Output the (x, y) coordinate of the center of the cell containing the given text.  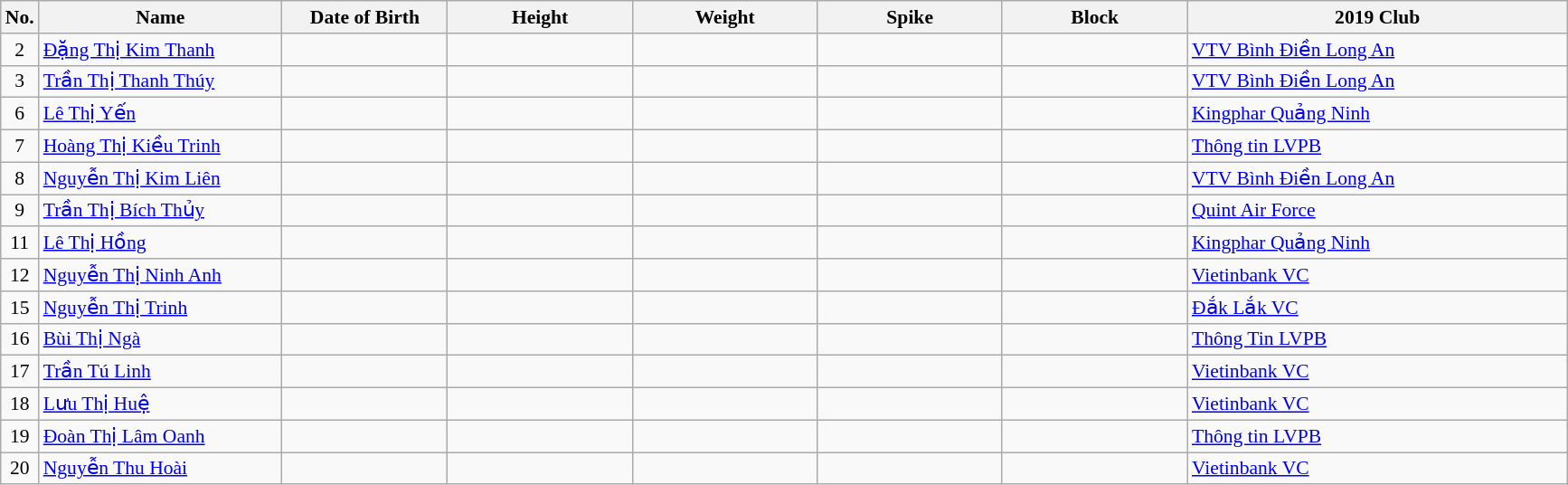
No. (20, 17)
Trần Thị Bích Thủy (161, 211)
8 (20, 178)
Nguyễn Thị Kim Liên (161, 178)
Lưu Thị Huệ (161, 404)
Nguyễn Thu Hoài (161, 469)
Nguyễn Thị Ninh Anh (161, 275)
Đặng Thị Kim Thanh (161, 50)
20 (20, 469)
12 (20, 275)
9 (20, 211)
Bùi Thị Ngà (161, 339)
Đắk Lắk VC (1378, 308)
19 (20, 436)
11 (20, 243)
Trần Tú Linh (161, 372)
2019 Club (1378, 17)
Thông Tin LVPB (1378, 339)
7 (20, 147)
Hoàng Thị Kiều Trinh (161, 147)
17 (20, 372)
18 (20, 404)
Weight (725, 17)
Nguyễn Thị Trinh (161, 308)
Lê Thị Hồng (161, 243)
Quint Air Force (1378, 211)
6 (20, 114)
Height (541, 17)
Đoàn Thị Lâm Oanh (161, 436)
Lê Thị Yến (161, 114)
Date of Birth (365, 17)
15 (20, 308)
3 (20, 81)
Block (1094, 17)
2 (20, 50)
Trần Thị Thanh Thúy (161, 81)
Spike (910, 17)
Name (161, 17)
16 (20, 339)
